Capture the cell that displays the provided text and extract its [x, y] central coordinate. 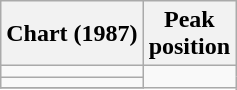
Peakposition [189, 34]
Chart (1987) [72, 34]
